For the text-containing cell, return its midpoint in [x, y] coordinate format. 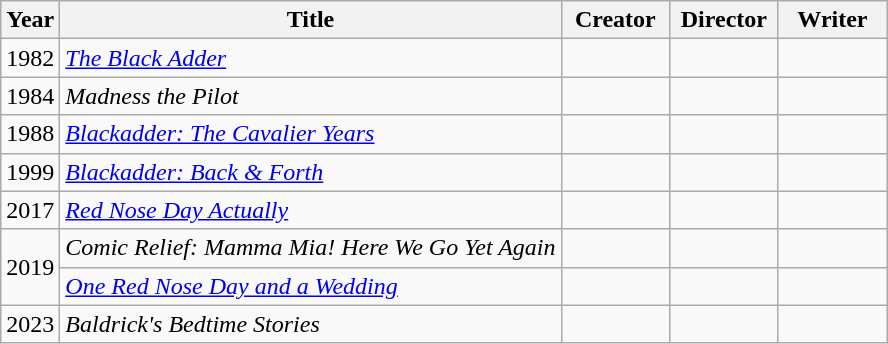
Blackadder: Back & Forth [310, 172]
1999 [30, 172]
Madness the Pilot [310, 96]
Director [724, 20]
2019 [30, 267]
Baldrick's Bedtime Stories [310, 324]
Creator [616, 20]
2017 [30, 210]
Comic Relief: Mamma Mia! Here We Go Yet Again [310, 248]
Blackadder: The Cavalier Years [310, 134]
Writer [832, 20]
1982 [30, 58]
Title [310, 20]
2023 [30, 324]
Red Nose Day Actually [310, 210]
Year [30, 20]
One Red Nose Day and a Wedding [310, 286]
1988 [30, 134]
The Black Adder [310, 58]
1984 [30, 96]
